Capture the cell that displays the provided text and extract its [X, Y] central coordinate. 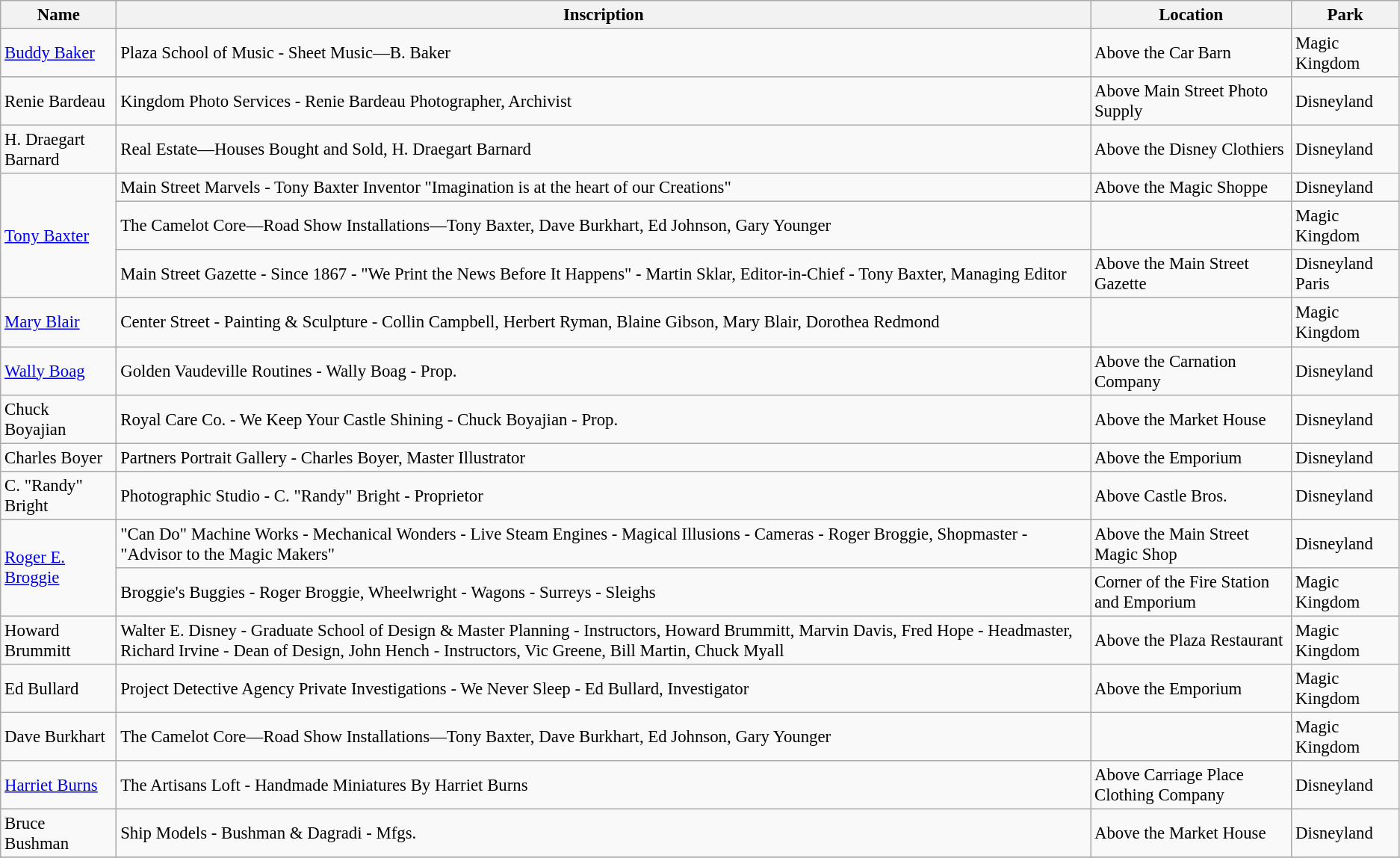
Above the Disney Clothiers [1191, 149]
Project Detective Agency Private Investigations - We Never Sleep - Ed Bullard, Investigator [604, 689]
Main Street Gazette - Since 1867 - "We Print the News Before It Happens" - Martin Sklar, Editor-in-Chief - Tony Baxter, Managing Editor [604, 274]
Partners Portrait Gallery - Charles Boyer, Master Illustrator [604, 457]
Wally Boag [58, 371]
Photographic Studio - C. "Randy" Bright - Proprietor [604, 495]
Park [1345, 15]
Royal Care Co. - We Keep Your Castle Shining - Chuck Boyajian - Prop. [604, 419]
Above the Magic Shoppe [1191, 188]
Real Estate—Houses Bought and Sold, H. Draegart Barnard [604, 149]
Chuck Boyajian [58, 419]
Tony Baxter [58, 236]
Above Carriage Place Clothing Company [1191, 785]
Above the Plaza Restaurant [1191, 640]
Disneyland Paris [1345, 274]
C. "Randy" Bright [58, 495]
Charles Boyer [58, 457]
Kingdom Photo Services - Renie Bardeau Photographer, Archivist [604, 102]
Above Castle Bros. [1191, 495]
Main Street Marvels - Tony Baxter Inventor "Imagination is at the heart of our Creations" [604, 188]
Harriet Burns [58, 785]
Above the Main Street Gazette [1191, 274]
Above the Carnation Company [1191, 371]
Ed Bullard [58, 689]
Golden Vaudeville Routines - Wally Boag - Prop. [604, 371]
Roger E. Broggie [58, 568]
Dave Burkhart [58, 737]
Name [58, 15]
Above Main Street Photo Supply [1191, 102]
Location [1191, 15]
Broggie's Buggies - Roger Broggie, Wheelwright - Wagons - Surreys - Sleighs [604, 592]
Renie Bardeau [58, 102]
Ship Models - Bushman & Dagradi - Mfgs. [604, 834]
Inscription [604, 15]
Above the Car Barn [1191, 54]
Above the Main Street Magic Shop [1191, 544]
Corner of the Fire Station and Emporium [1191, 592]
Plaza School of Music - Sheet Music—B. Baker [604, 54]
H. Draegart Barnard [58, 149]
Howard Brummitt [58, 640]
The Artisans Loft - Handmade Miniatures By Harriet Burns [604, 785]
Buddy Baker [58, 54]
Bruce Bushman [58, 834]
Mary Blair [58, 323]
Center Street - Painting & Sculpture - Collin Campbell, Herbert Ryman, Blaine Gibson, Mary Blair, Dorothea Redmond [604, 323]
